Determine the [X, Y] coordinate at the center of the cell enclosing the given text.  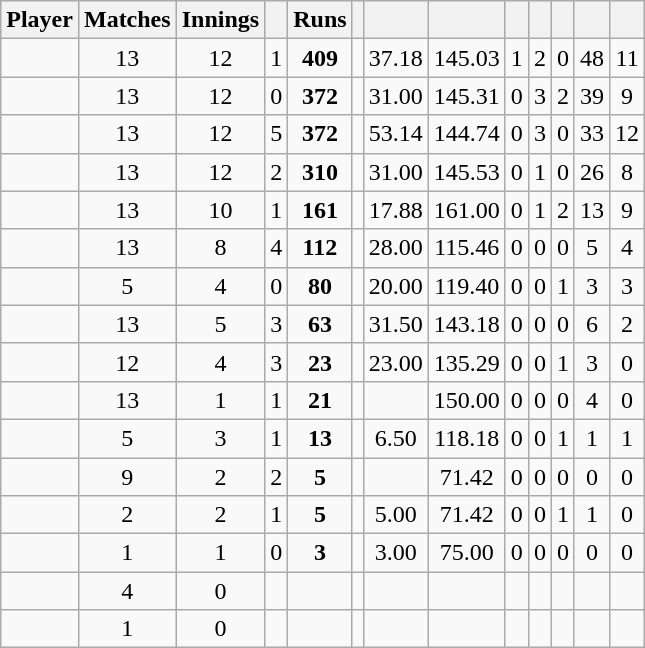
3.00 [396, 553]
143.18 [466, 324]
145.53 [466, 172]
28.00 [396, 248]
6 [592, 324]
161 [320, 210]
80 [320, 286]
23.00 [396, 362]
112 [320, 248]
115.46 [466, 248]
33 [592, 134]
53.14 [396, 134]
20.00 [396, 286]
23 [320, 362]
161.00 [466, 210]
150.00 [466, 400]
409 [320, 58]
11 [628, 58]
39 [592, 96]
10 [220, 210]
145.03 [466, 58]
Matches [127, 20]
37.18 [396, 58]
75.00 [466, 553]
6.50 [396, 438]
21 [320, 400]
310 [320, 172]
31.50 [396, 324]
Innings [220, 20]
144.74 [466, 134]
26 [592, 172]
48 [592, 58]
135.29 [466, 362]
Runs [320, 20]
119.40 [466, 286]
118.18 [466, 438]
63 [320, 324]
5.00 [396, 515]
Player [40, 20]
17.88 [396, 210]
145.31 [466, 96]
